Pinpoint the cell where the given text exists, returning its [X, Y] midpoint coordinate. 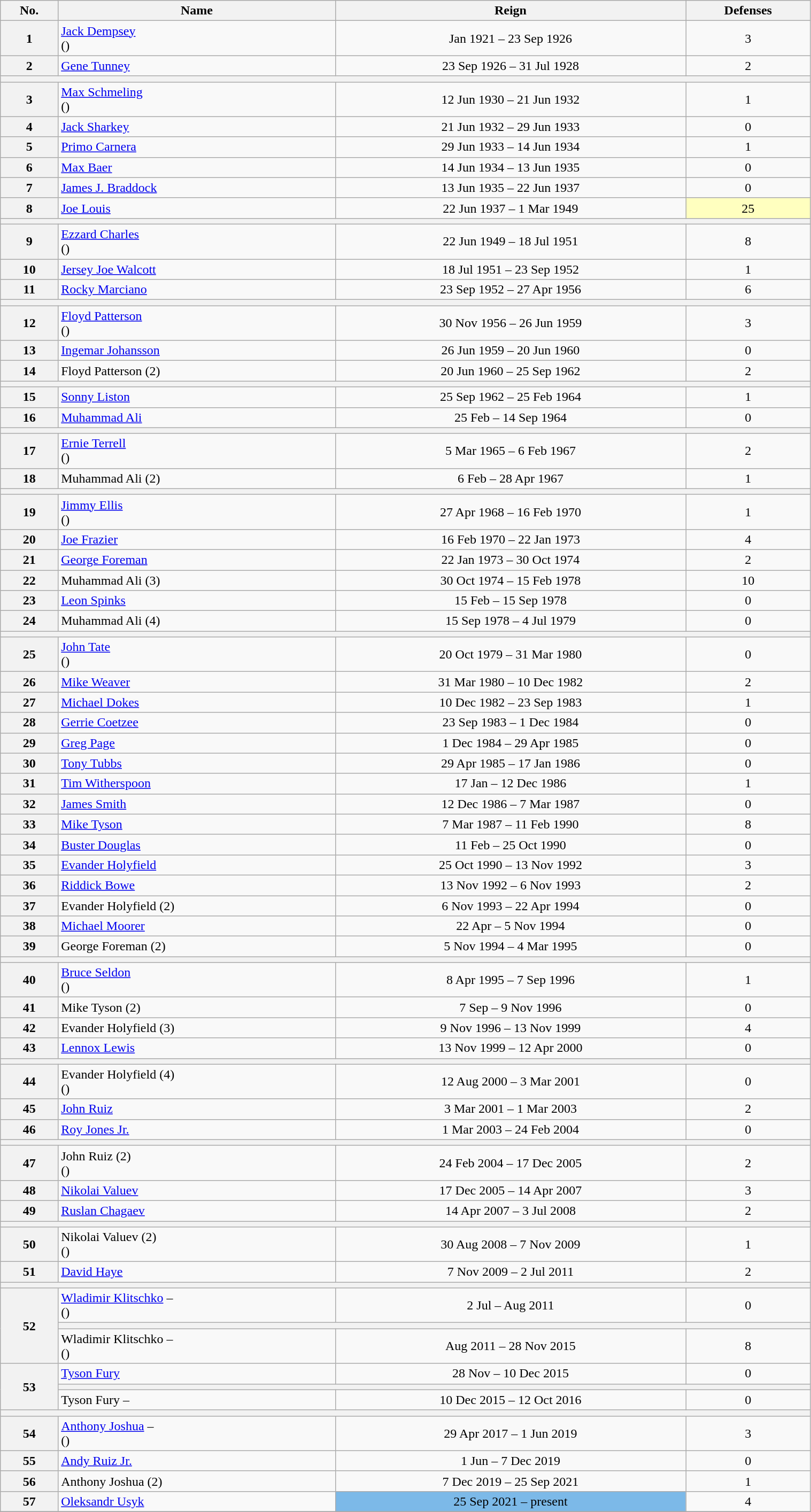
8 Apr 1995 – 7 Sep 1996 [510, 980]
29 Apr 2017 – 1 Jun 2019 [510, 1433]
14 Apr 2007 – 3 Jul 2008 [510, 1211]
57 [29, 1501]
19 [29, 512]
17 Dec 2005 – 14 Apr 2007 [510, 1190]
Tony Tubbs [197, 763]
Tyson Fury – [197, 1400]
45 [29, 1109]
22 Jan 1973 – 30 Oct 1974 [510, 560]
13 Jun 1935 – 22 Jun 1937 [510, 188]
Jersey Joe Walcott [197, 269]
James Smith [197, 804]
7 Nov 2009 – 2 Jul 2011 [510, 1272]
15 [29, 397]
31 [29, 784]
42 [29, 1028]
21 Jun 1932 – 29 Jun 1933 [510, 127]
Ezzard Charles() [197, 242]
Tim Witherspoon [197, 784]
32 [29, 804]
25 Sep 1962 – 25 Feb 1964 [510, 397]
12 [29, 323]
25 Feb – 14 Sep 1964 [510, 417]
31 Mar 1980 – 10 Dec 1982 [510, 682]
Max Baer [197, 167]
1 Jun – 7 Dec 2019 [510, 1461]
30 [29, 763]
7 Mar 1987 – 11 Feb 1990 [510, 824]
Evander Holyfield (3) [197, 1028]
1 Mar 2003 – 24 Feb 2004 [510, 1129]
26 [29, 682]
22 [29, 580]
55 [29, 1461]
7 [29, 188]
5 Mar 1965 – 6 Feb 1967 [510, 451]
29 Apr 1985 – 17 Jan 1986 [510, 763]
30 Aug 2008 – 7 Nov 2009 [510, 1244]
Primo Carnera [197, 147]
Michael Dokes [197, 702]
6 Feb – 28 Apr 1967 [510, 478]
30 Oct 1974 – 15 Feb 1978 [510, 580]
49 [29, 1211]
Aug 2011 – 28 Nov 2015 [510, 1346]
James J. Braddock [197, 188]
Jan 1921 – 23 Sep 1926 [510, 38]
16 Feb 1970 – 22 Jan 1973 [510, 539]
7 Sep – 9 Nov 1996 [510, 1007]
Evander Holyfield [197, 865]
3 Mar 2001 – 1 Mar 2003 [510, 1109]
Floyd Patterson (2) [197, 371]
27 [29, 702]
Leon Spinks [197, 601]
20 [29, 539]
13 [29, 351]
35 [29, 865]
24 [29, 621]
Defenses [748, 11]
John Ruiz (2)() [197, 1163]
52 [29, 1325]
6 Nov 1993 – 22 Apr 1994 [510, 906]
30 Nov 1956 – 26 Jun 1959 [510, 323]
47 [29, 1163]
13 Nov 1999 – 12 Apr 2000 [510, 1048]
No. [29, 11]
11 [29, 290]
Lennox Lewis [197, 1048]
Mike Tyson [197, 824]
John Ruiz [197, 1109]
13 Nov 1992 – 6 Nov 1993 [510, 885]
Anthony Joshua (2) [197, 1481]
7 Dec 2019 – 25 Sep 2021 [510, 1481]
Joe Louis [197, 208]
1 Dec 1984 – 29 Apr 1985 [510, 743]
Muhammad Ali (4) [197, 621]
23 Sep 1952 – 27 Apr 1956 [510, 290]
16 [29, 417]
Tyson Fury [197, 1374]
23 Sep 1926 – 31 Jul 1928 [510, 66]
36 [29, 885]
Nikolai Valuev [197, 1190]
Greg Page [197, 743]
27 Apr 1968 – 16 Feb 1970 [510, 512]
33 [29, 824]
39 [29, 947]
51 [29, 1272]
Buster Douglas [197, 844]
18 Jul 1951 – 23 Sep 1952 [510, 269]
44 [29, 1082]
53 [29, 1386]
Max Schmeling() [197, 99]
Jimmy Ellis() [197, 512]
28 Nov – 10 Dec 2015 [510, 1374]
25 Sep 2021 – present [510, 1501]
50 [29, 1244]
Muhammad Ali (2) [197, 478]
43 [29, 1048]
12 Aug 2000 – 3 Mar 2001 [510, 1082]
37 [29, 906]
10 Dec 2015 – 12 Oct 2016 [510, 1400]
Gerrie Coetzee [197, 723]
15 Feb – 15 Sep 1978 [510, 601]
Gene Tunney [197, 66]
Jack Sharkey [197, 127]
25 Oct 1990 – 13 Nov 1992 [510, 865]
Name [197, 11]
17 [29, 451]
22 Jun 1937 – 1 Mar 1949 [510, 208]
Evander Holyfield (2) [197, 906]
11 Feb – 25 Oct 1990 [510, 844]
Jack Dempsey() [197, 38]
Rocky Marciano [197, 290]
George Foreman [197, 560]
Michael Moorer [197, 926]
9 [29, 242]
Evander Holyfield (4)() [197, 1082]
46 [29, 1129]
24 Feb 2004 – 17 Dec 2005 [510, 1163]
Muhammad Ali (3) [197, 580]
2 Jul – Aug 2011 [510, 1305]
40 [29, 980]
5 [29, 147]
Bruce Seldon() [197, 980]
10 Dec 1982 – 23 Sep 1983 [510, 702]
5 Nov 1994 – 4 Mar 1995 [510, 947]
20 Oct 1979 – 31 Mar 1980 [510, 654]
9 Nov 1996 – 13 Nov 1999 [510, 1028]
Joe Frazier [197, 539]
John Tate() [197, 654]
38 [29, 926]
12 Jun 1930 – 21 Jun 1932 [510, 99]
14 Jun 1934 – 13 Jun 1935 [510, 167]
Anthony Joshua – () [197, 1433]
34 [29, 844]
21 [29, 560]
22 Jun 1949 – 18 Jul 1951 [510, 242]
29 [29, 743]
Ruslan Chagaev [197, 1211]
Mike Tyson (2) [197, 1007]
29 Jun 1933 – 14 Jun 1934 [510, 147]
28 [29, 723]
23 [29, 601]
Ernie Terrell() [197, 451]
48 [29, 1190]
20 Jun 1960 – 25 Sep 1962 [510, 371]
54 [29, 1433]
17 Jan – 12 Dec 1986 [510, 784]
Reign [510, 11]
14 [29, 371]
Andy Ruiz Jr. [197, 1461]
Muhammad Ali [197, 417]
Roy Jones Jr. [197, 1129]
Floyd Patterson() [197, 323]
George Foreman (2) [197, 947]
41 [29, 1007]
Mike Weaver [197, 682]
Riddick Bowe [197, 885]
26 Jun 1959 – 20 Jun 1960 [510, 351]
12 Dec 1986 – 7 Mar 1987 [510, 804]
23 Sep 1983 – 1 Dec 1984 [510, 723]
Oleksandr Usyk [197, 1501]
Ingemar Johansson [197, 351]
22 Apr – 5 Nov 1994 [510, 926]
18 [29, 478]
15 Sep 1978 – 4 Jul 1979 [510, 621]
Sonny Liston [197, 397]
56 [29, 1481]
David Haye [197, 1272]
Nikolai Valuev (2)() [197, 1244]
